Pinpoint the cell where the given text exists, returning its [X, Y] midpoint coordinate. 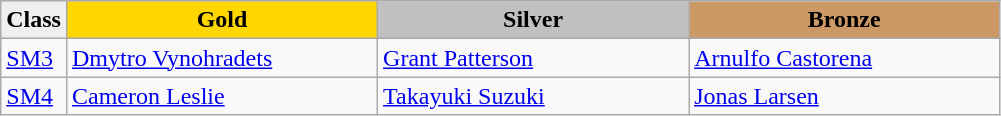
Gold [222, 20]
Grant Patterson [534, 58]
Arnulfo Castorena [844, 58]
Dmytro Vynohradets [222, 58]
Bronze [844, 20]
Takayuki Suzuki [534, 96]
Cameron Leslie [222, 96]
Class [34, 20]
Jonas Larsen [844, 96]
SM4 [34, 96]
Silver [534, 20]
SM3 [34, 58]
